Return the [x, y] coordinate for the center point of the cell that contains the specified text.  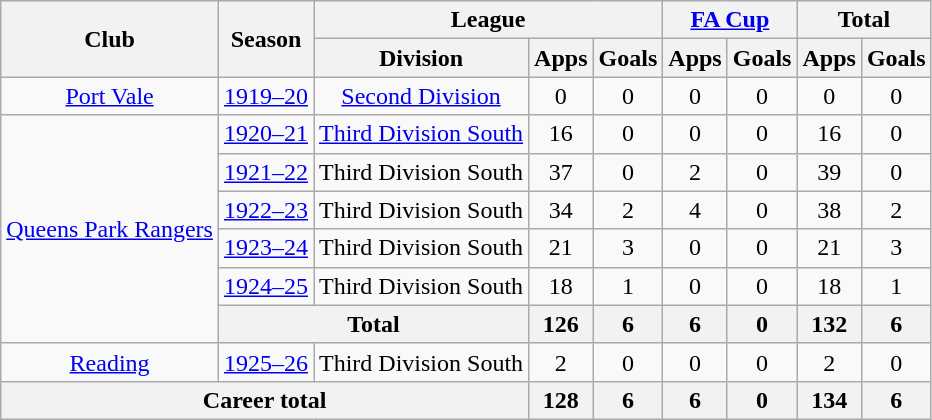
132 [829, 324]
38 [829, 210]
126 [561, 324]
4 [695, 210]
1925–26 [266, 362]
1921–22 [266, 172]
1919–20 [266, 96]
FA Cup [730, 20]
39 [829, 172]
Season [266, 39]
37 [561, 172]
Club [110, 39]
Second Division [422, 96]
Career total [265, 400]
League [488, 20]
1920–21 [266, 134]
Reading [110, 362]
Queens Park Rangers [110, 229]
1924–25 [266, 286]
128 [561, 400]
1922–23 [266, 210]
34 [561, 210]
1923–24 [266, 248]
134 [829, 400]
Division [422, 58]
Port Vale [110, 96]
